Capture the cell that displays the provided text and extract its [X, Y] central coordinate. 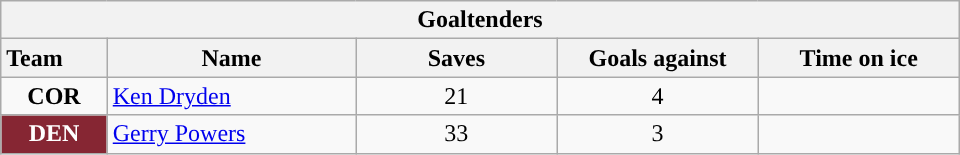
Ken Dryden [232, 96]
COR [54, 96]
4 [658, 96]
DEN [54, 134]
Time on ice [858, 58]
3 [658, 134]
Saves [456, 58]
Gerry Powers [232, 134]
Name [232, 58]
Goals against [658, 58]
Team [54, 58]
Goaltenders [480, 20]
33 [456, 134]
21 [456, 96]
